Capture the cell that displays the provided text and extract its (X, Y) central coordinate. 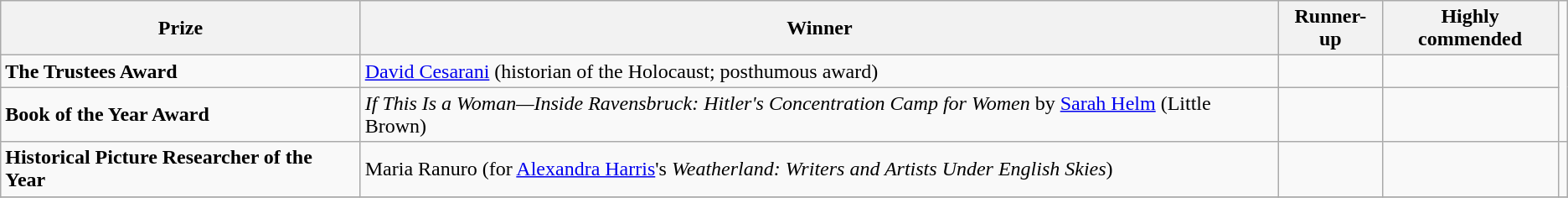
Highly commended (1470, 29)
Historical Picture Researcher of the Year (181, 169)
David Cesarani (historian of the Holocaust; posthumous award) (819, 71)
Maria Ranuro (for Alexandra Harris's Weatherland: Writers and Artists Under English Skies) (819, 169)
Book of the Year Award (181, 114)
Prize (181, 29)
Runner-up (1330, 29)
Winner (819, 29)
The Trustees Award (181, 71)
If This Is a Woman—Inside Ravensbruck: Hitler's Concentration Camp for Women by Sarah Helm (Little Brown) (819, 114)
